Capture the cell that displays the provided text and extract its [x, y] central coordinate. 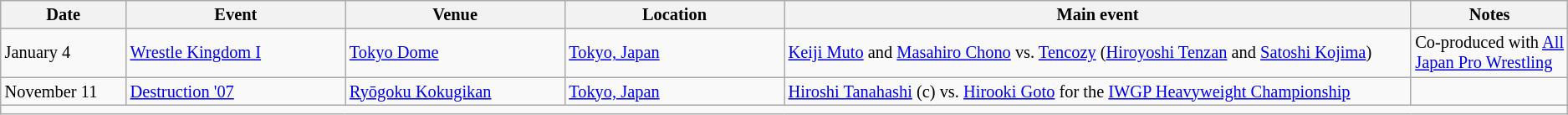
Wrestle Kingdom I [236, 53]
Venue [455, 14]
Main event [1098, 14]
Ryōgoku Kokugikan [455, 91]
Notes [1489, 14]
Co-produced with All Japan Pro Wrestling [1489, 53]
Event [236, 14]
Location [674, 14]
Hiroshi Tanahashi (c) vs. Hirooki Goto for the IWGP Heavyweight Championship [1098, 91]
Date [64, 14]
November 11 [64, 91]
January 4 [64, 53]
Destruction '07 [236, 91]
Keiji Muto and Masahiro Chono vs. Tencozy (Hiroyoshi Tenzan and Satoshi Kojima) [1098, 53]
Tokyo Dome [455, 53]
